From the cell containing the given text, extract its center point as [X, Y] coordinate. 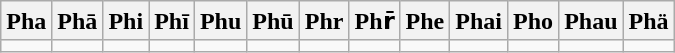
Phai [479, 21]
Phä [648, 21]
Phr [324, 21]
Phū [273, 21]
Phi [126, 21]
Pho [534, 21]
Phī [172, 21]
Phā [78, 21]
Phe [425, 21]
Pha [26, 21]
Phau [591, 21]
Phu [220, 21]
Phr̄ [374, 21]
